Provide the (X, Y) coordinate of the cell's center where the given text is located.  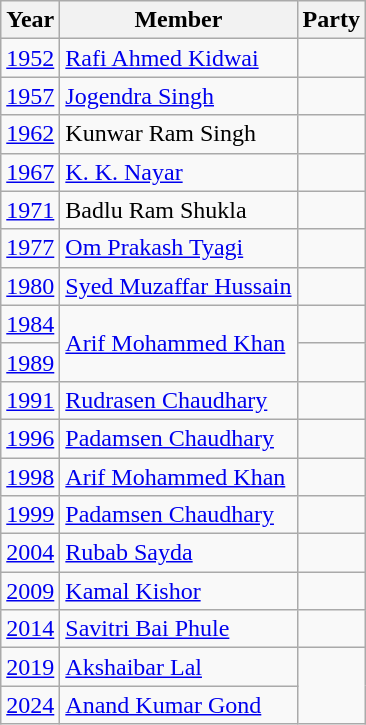
Jogendra Singh (178, 96)
1952 (30, 58)
1971 (30, 210)
Member (178, 20)
Savitri Bai Phule (178, 629)
2009 (30, 591)
Year (30, 20)
1999 (30, 515)
1998 (30, 477)
Badlu Ram Shukla (178, 210)
1962 (30, 134)
1980 (30, 286)
1977 (30, 248)
Om Prakash Tyagi (178, 248)
Kunwar Ram Singh (178, 134)
Akshaibar Lal (178, 667)
Party (331, 20)
K. K. Nayar (178, 172)
2019 (30, 667)
2014 (30, 629)
Kamal Kishor (178, 591)
1989 (30, 362)
Rafi Ahmed Kidwai (178, 58)
1996 (30, 438)
1984 (30, 324)
1967 (30, 172)
Rudrasen Chaudhary (178, 400)
2004 (30, 553)
1957 (30, 96)
1991 (30, 400)
Anand Kumar Gond (178, 705)
Rubab Sayda (178, 553)
2024 (30, 705)
Syed Muzaffar Hussain (178, 286)
